Detect which cell encompasses the target text, then output its [x, y] center coordinate. 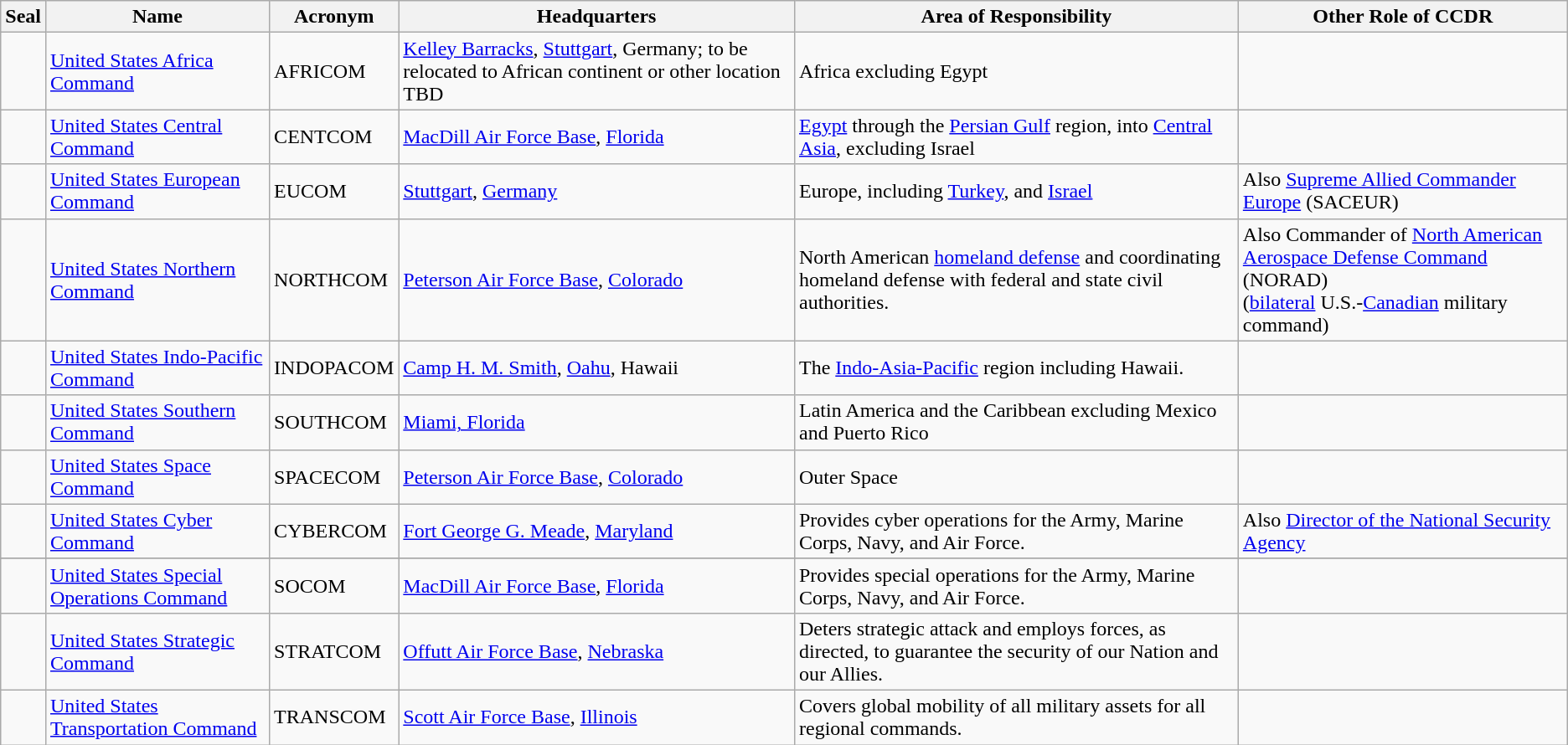
United States Northern Command [157, 280]
STRATCOM [334, 651]
Kelley Barracks, Stuttgart, Germany; to be relocated to African continent or other location TBD [596, 71]
Covers global mobility of all military assets for all regional commands. [1016, 717]
The Indo-Asia-Pacific region including Hawaii. [1016, 368]
United States European Command [157, 191]
Scott Air Force Base, Illinois [596, 717]
Miami, Florida [596, 422]
Also Commander of North American Aerospace Defense Command (NORAD)(bilateral U.S.-Canadian military command) [1402, 280]
Egypt through the Persian Gulf region, into Central Asia, excluding Israel [1016, 137]
United States Space Command [157, 477]
Provides special operations for the Army, Marine Corps, Navy, and Air Force. [1016, 586]
Also Supreme Allied Commander Europe (SACEUR) [1402, 191]
Deters strategic attack and employs forces, as directed, to guarantee the security of our Nation and our Allies. [1016, 651]
North American homeland defense and coordinating homeland defense with federal and state civil authorities. [1016, 280]
United States Indo-Pacific Command [157, 368]
United States Central Command [157, 137]
Headquarters [596, 17]
United States Transportation Command [157, 717]
United States Southern Command [157, 422]
Seal [23, 17]
Also Director of the National Security Agency [1402, 531]
Area of Responsibility [1016, 17]
Africa excluding Egypt [1016, 71]
United States Strategic Command [157, 651]
Fort George G. Meade, Maryland [596, 531]
INDOPACOM [334, 368]
TRANSCOM [334, 717]
CYBERCOM [334, 531]
SOCOM [334, 586]
Europe, including Turkey, and Israel [1016, 191]
Latin America and the Caribbean excluding Mexico and Puerto Rico [1016, 422]
Outer Space [1016, 477]
Name [157, 17]
NORTHCOM [334, 280]
United States Africa Command [157, 71]
Other Role of CCDR [1402, 17]
Camp H. M. Smith, Oahu, Hawaii [596, 368]
EUCOM [334, 191]
United States Special Operations Command [157, 586]
Offutt Air Force Base, Nebraska [596, 651]
AFRICOM [334, 71]
United States Cyber Command [157, 531]
SOUTHCOM [334, 422]
CENTCOM [334, 137]
Provides cyber operations for the Army, Marine Corps, Navy, and Air Force. [1016, 531]
SPACECOM [334, 477]
Stuttgart, Germany [596, 191]
Acronym [334, 17]
